Return the (X, Y) coordinate for the center point of the cell that contains the specified text.  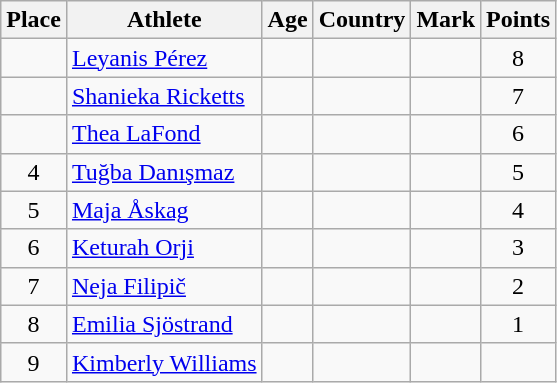
2 (518, 286)
Maja Åskag (164, 210)
Neja Filipič (164, 286)
Emilia Sjöstrand (164, 324)
Leyanis Pérez (164, 58)
3 (518, 248)
1 (518, 324)
Shanieka Ricketts (164, 96)
Thea LaFond (164, 134)
Points (518, 20)
Country (362, 20)
Age (288, 20)
Athlete (164, 20)
Place (34, 20)
Kimberly Williams (164, 362)
9 (34, 362)
Mark (446, 20)
Keturah Orji (164, 248)
Tuğba Danışmaz (164, 172)
